Locate the cell with the specified text and output its (X, Y) center coordinate. 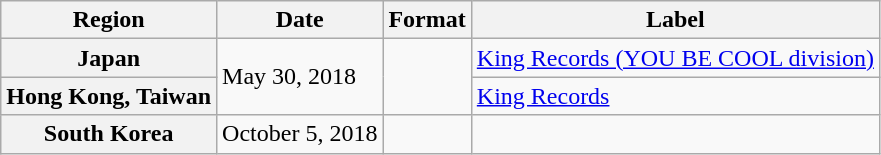
Label (675, 20)
Japan (109, 58)
Region (109, 20)
King Records (675, 96)
May 30, 2018 (300, 77)
October 5, 2018 (300, 134)
King Records (YOU BE COOL division) (675, 58)
Hong Kong, Taiwan (109, 96)
Format (427, 20)
Date (300, 20)
South Korea (109, 134)
